Return the (X, Y) coordinate for the center point of the cell that contains the specified text.  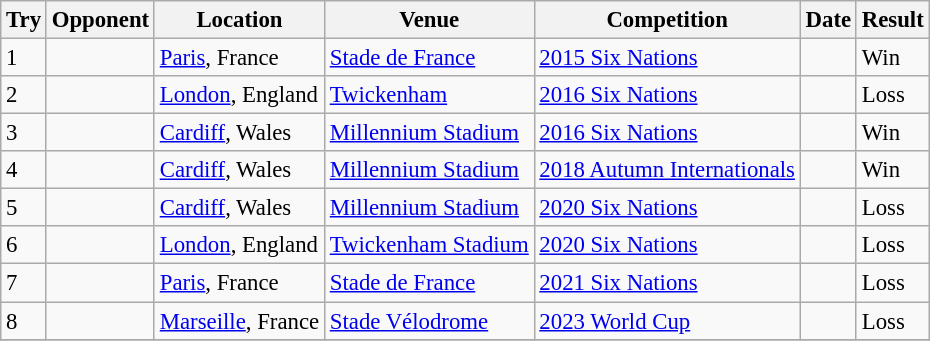
Marseille, France (239, 321)
6 (24, 245)
5 (24, 208)
2021 Six Nations (667, 283)
8 (24, 321)
Stade Vélodrome (429, 321)
Try (24, 20)
Twickenham (429, 95)
Result (892, 20)
Location (239, 20)
Competition (667, 20)
2018 Autumn Internationals (667, 170)
2015 Six Nations (667, 58)
2 (24, 95)
2023 World Cup (667, 321)
4 (24, 170)
1 (24, 58)
Twickenham Stadium (429, 245)
3 (24, 133)
Date (828, 20)
Opponent (100, 20)
Venue (429, 20)
7 (24, 283)
